Capture the cell that displays the provided text and extract its [x, y] central coordinate. 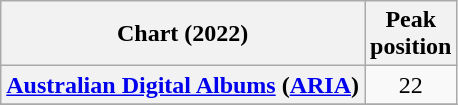
Peakposition [411, 34]
Chart (2022) [183, 34]
22 [411, 85]
Australian Digital Albums (ARIA) [183, 85]
